Return the (x, y) coordinate for the center point of the cell that contains the specified text.  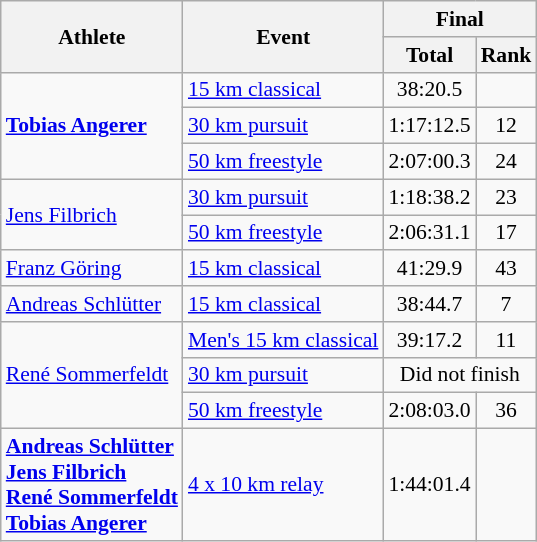
Franz Göring (92, 269)
2:08:03.0 (429, 411)
41:29.9 (429, 269)
36 (506, 411)
38:20.5 (429, 90)
24 (506, 162)
1:17:12.5 (429, 126)
12 (506, 126)
Jens Filbrich (92, 214)
Final (460, 19)
23 (506, 197)
Rank (506, 55)
1:18:38.2 (429, 197)
2:06:31.1 (429, 233)
Did not finish (460, 375)
Andreas Schlütter (92, 304)
7 (506, 304)
Total (429, 55)
Andreas SchlütterJens FilbrichRené SommerfeldtTobias Angerer (92, 485)
2:07:00.3 (429, 162)
Tobias Angerer (92, 126)
43 (506, 269)
4 x 10 km relay (283, 485)
Athlete (92, 36)
39:17.2 (429, 340)
38:44.7 (429, 304)
Men's 15 km classical (283, 340)
René Sommerfeldt (92, 376)
17 (506, 233)
Event (283, 36)
1:44:01.4 (429, 485)
11 (506, 340)
